Provide the [X, Y] coordinate of the cell's center where the given text is located.  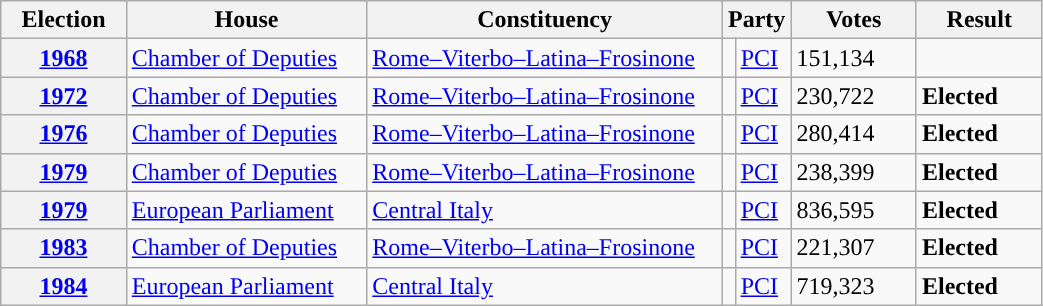
1983 [64, 248]
Result [979, 20]
238,399 [854, 172]
221,307 [854, 248]
1984 [64, 286]
151,134 [854, 58]
719,323 [854, 286]
1976 [64, 134]
Election [64, 20]
280,414 [854, 134]
1972 [64, 96]
Votes [854, 20]
House [246, 20]
Party [756, 20]
Constituency [545, 20]
836,595 [854, 210]
230,722 [854, 96]
1968 [64, 58]
